Scan for the cell matching the given text and deliver its [X, Y] coordinate at center. 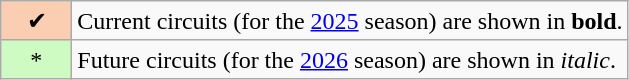
Future circuits (for the 2026 season) are shown in italic. [350, 59]
Current circuits (for the 2025 season) are shown in bold. [350, 21]
✔ [36, 21]
* [36, 59]
